Extract the [x, y] coordinate from the center of the cell holding the provided text.  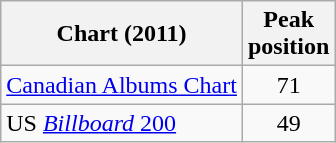
49 [288, 123]
Peakposition [288, 34]
Chart (2011) [122, 34]
Canadian Albums Chart [122, 85]
US Billboard 200 [122, 123]
71 [288, 85]
